Identify which cell holds the provided text, then report its (x, y) central coordinate. 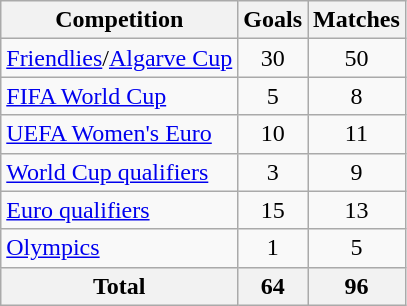
Total (120, 286)
13 (357, 210)
Euro qualifiers (120, 210)
Competition (120, 20)
30 (273, 58)
9 (357, 172)
FIFA World Cup (120, 96)
Olympics (120, 248)
3 (273, 172)
50 (357, 58)
15 (273, 210)
UEFA Women's Euro (120, 134)
11 (357, 134)
10 (273, 134)
Friendlies/Algarve Cup (120, 58)
1 (273, 248)
Goals (273, 20)
Matches (357, 20)
8 (357, 96)
World Cup qualifiers (120, 172)
64 (273, 286)
96 (357, 286)
